Extract the [X, Y] coordinate from the center of the cell holding the provided text.  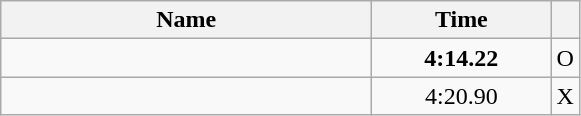
X [565, 96]
Name [186, 20]
4:14.22 [462, 58]
4:20.90 [462, 96]
O [565, 58]
Time [462, 20]
